Detect which cell encompasses the target text, then output its (X, Y) center coordinate. 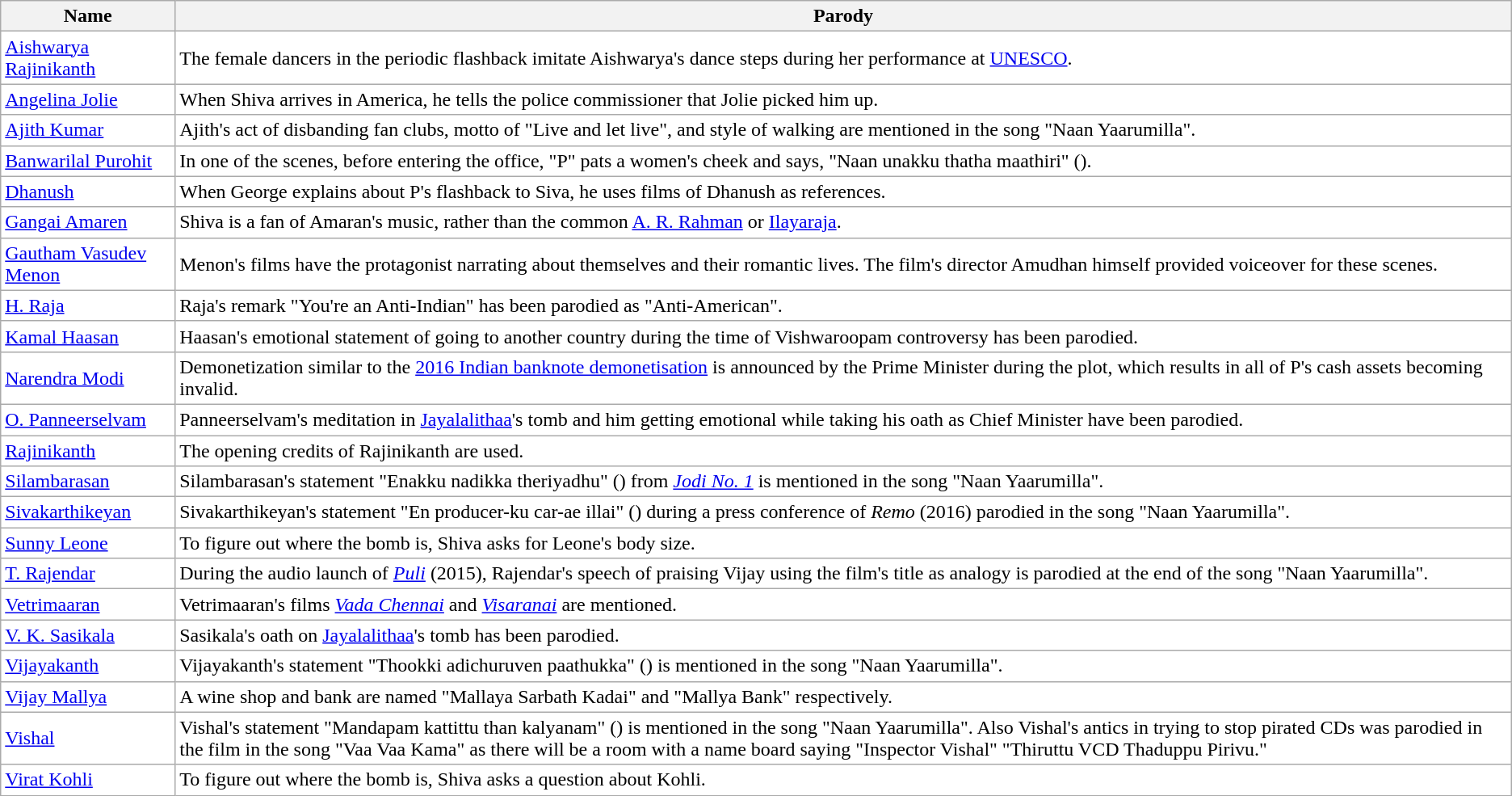
Vishal (88, 739)
Vijayakanth (88, 666)
When Shiva arrives in America, he tells the police commissioner that Jolie picked him up. (843, 99)
Virat Kohli (88, 780)
Shiva is a fan of Amaran's music, rather than the common A. R. Rahman or Ilayaraja. (843, 222)
Ajith's act of disbanding fan clubs, motto of "Live and let live", and style of walking are mentioned in the song "Naan Yaarumilla". (843, 130)
Parody (843, 16)
V. K. Sasikala (88, 635)
O. Panneerselvam (88, 419)
Vetrimaaran (88, 604)
Rajinikanth (88, 450)
Silambarasan's statement "Enakku nadikka theriyadhu" () from Jodi No. 1 is mentioned in the song "Naan Yaarumilla". (843, 482)
To figure out where the bomb is, Shiva asks for Leone's body size. (843, 543)
Name (88, 16)
Panneerselvam's meditation in Jayalalithaa's tomb and him getting emotional while taking his oath as Chief Minister have been parodied. (843, 419)
Vijay Mallya (88, 697)
H. Raja (88, 305)
Gangai Amaren (88, 222)
Silambarasan (88, 482)
Sivakarthikeyan's statement "En producer-ku car-ae illai" () during a press conference of Remo (2016) parodied in the song "Naan Yaarumilla". (843, 512)
Vijayakanth's statement "Thookki adichuruven paathukka" () is mentioned in the song "Naan Yaarumilla". (843, 666)
To figure out where the bomb is, Shiva asks a question about Kohli. (843, 780)
Narendra Modi (88, 378)
Sasikala's oath on Jayalalithaa's tomb has been parodied. (843, 635)
T. Rajendar (88, 574)
Ajith Kumar (88, 130)
Sivakarthikeyan (88, 512)
The opening credits of Rajinikanth are used. (843, 450)
Banwarilal Purohit (88, 161)
A wine shop and bank are named "Mallaya Sarbath Kadai" and "Mallya Bank" respectively. (843, 697)
Aishwarya Rajinikanth (88, 58)
Haasan's emotional statement of going to another country during the time of Vishwaroopam controversy has been parodied. (843, 336)
Kamal Haasan (88, 336)
When George explains about P's flashback to Siva, he uses films of Dhanush as references. (843, 192)
Sunny Leone (88, 543)
Gautham Vasudev Menon (88, 263)
Vetrimaaran's films Vada Chennai and Visaranai are mentioned. (843, 604)
In one of the scenes, before entering the office, "P" pats a women's cheek and says, "Naan unakku thatha maathiri" (). (843, 161)
Dhanush (88, 192)
Angelina Jolie (88, 99)
The female dancers in the periodic flashback imitate Aishwarya's dance steps during her performance at UNESCO. (843, 58)
Raja's remark "You're an Anti-Indian" has been parodied as "Anti-American". (843, 305)
